For the text-containing cell, return its midpoint in (X, Y) coordinate format. 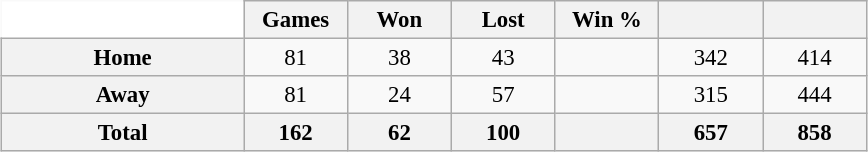
315 (711, 95)
Away (123, 95)
858 (815, 133)
342 (711, 57)
Total (123, 133)
Home (123, 57)
43 (503, 57)
100 (503, 133)
62 (399, 133)
Games (296, 20)
444 (815, 95)
Win % (607, 20)
57 (503, 95)
24 (399, 95)
657 (711, 133)
162 (296, 133)
414 (815, 57)
38 (399, 57)
Lost (503, 20)
Won (399, 20)
